Scan for the cell matching the given text and deliver its (x, y) coordinate at center. 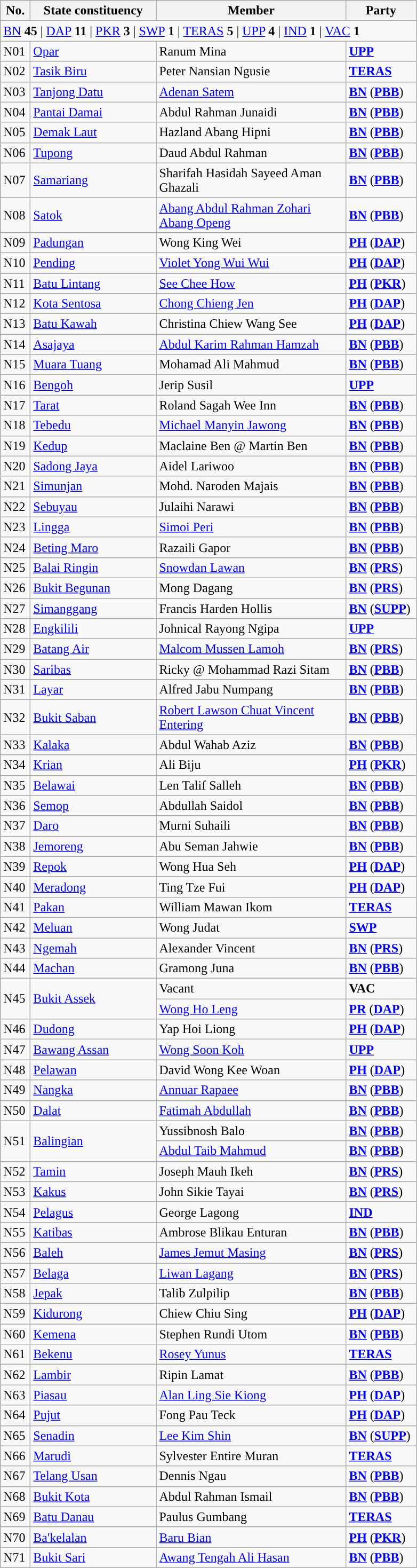
N49 (15, 1090)
Rosey Yunus (251, 1354)
Vacant (251, 989)
Sylvester Entire Muran (251, 1456)
Tasik Biru (93, 72)
N70 (15, 1537)
N54 (15, 1212)
Pakan (93, 907)
N21 (15, 486)
N30 (15, 669)
Tupong (93, 153)
N24 (15, 547)
Bekenu (93, 1354)
Kidurong (93, 1314)
George Lagong (251, 1212)
Lee Kim Shin (251, 1436)
Belawai (93, 785)
Tebedu (93, 426)
Violet Yong Wui Wui (251, 263)
Malcom Mussen Lamoh (251, 649)
N16 (15, 385)
N04 (15, 112)
Daud Abdul Rahman (251, 153)
Wong King Wei (251, 242)
Bukit Sari (93, 1557)
William Mawan Ikom (251, 907)
Ali Biju (251, 765)
Stephen Rundi Utom (251, 1334)
Asajaya (93, 344)
N03 (15, 92)
Muara Tuang (93, 365)
Simoi Peri (251, 527)
N38 (15, 846)
N43 (15, 948)
Katibas (93, 1232)
Daro (93, 826)
Abdul Taib Mahmud (251, 1151)
Bawang Assan (93, 1050)
N11 (15, 283)
Balai Ringin (93, 568)
N71 (15, 1557)
See Chee How (251, 283)
N69 (15, 1517)
James Jemut Masing (251, 1252)
Satok (93, 215)
Pelawan (93, 1070)
Wong Soon Koh (251, 1050)
Annuar Rapaee (251, 1090)
N37 (15, 826)
N66 (15, 1456)
Meradong (93, 887)
Lingga (93, 527)
N57 (15, 1273)
State constituency (93, 11)
N25 (15, 568)
Michael Manyin Jawong (251, 426)
N64 (15, 1415)
Beting Maro (93, 547)
Engkilili (93, 629)
N36 (15, 806)
N01 (15, 51)
N40 (15, 887)
Layar (93, 690)
Abu Seman Jahwie (251, 846)
Awang Tengah Ali Hasan (251, 1557)
Ting Tze Fui (251, 887)
Tanjong Datu (93, 92)
Krian (93, 765)
N33 (15, 745)
N12 (15, 304)
Jepak (93, 1294)
N14 (15, 344)
Ambrose Blikau Enturan (251, 1232)
N17 (15, 405)
VAC (381, 989)
N28 (15, 629)
N22 (15, 507)
Sebuyau (93, 507)
Fatimah Abdullah (251, 1110)
Member (251, 11)
Ranum Mina (251, 51)
N53 (15, 1192)
Saribas (93, 669)
Kemena (93, 1334)
N59 (15, 1314)
Len Talif Salleh (251, 785)
Chiew Chiu Sing (251, 1314)
Demak Laut (93, 132)
N23 (15, 527)
Opar (93, 51)
N39 (15, 866)
Semop (93, 806)
Alan Ling Sie Kiong (251, 1395)
Ngemah (93, 948)
Belaga (93, 1273)
Mohd. Naroden Majais (251, 486)
Batu Kawah (93, 324)
No. (15, 11)
Machan (93, 968)
N62 (15, 1375)
N27 (15, 608)
Bukit Begunan (93, 588)
N65 (15, 1436)
Baru Bian (251, 1537)
Razaili Gapor (251, 547)
Dennis Ngau (251, 1476)
N68 (15, 1496)
Abdul Rahman Ismail (251, 1496)
N09 (15, 242)
N56 (15, 1252)
N13 (15, 324)
N60 (15, 1334)
N44 (15, 968)
Jemoreng (93, 846)
Jerip Susil (251, 385)
N41 (15, 907)
N02 (15, 72)
Kalaka (93, 745)
Alexander Vincent (251, 948)
Simunjan (93, 486)
Paulus Gumbang (251, 1517)
N05 (15, 132)
N32 (15, 718)
Peter Nansian Ngusie (251, 72)
N48 (15, 1070)
Tarat (93, 405)
Johnical Rayong Ngipa (251, 629)
Abang Abdul Rahman Zohari Abang Openg (251, 215)
John Sikie Tayai (251, 1192)
Wong Hua Seh (251, 866)
Repok (93, 866)
Abdul Rahman Junaidi (251, 112)
N10 (15, 263)
Batu Lintang (93, 283)
Pelagus (93, 1212)
Telang Usan (93, 1476)
Sharifah Hasidah Sayeed Aman Ghazali (251, 180)
N67 (15, 1476)
Yap Hoi Liong (251, 1029)
Yussibnosh Balo (251, 1131)
N31 (15, 690)
Abdul Karim Rahman Hamzah (251, 344)
Kakus (93, 1192)
Bukit Assek (93, 999)
IND (381, 1212)
N35 (15, 785)
David Wong Kee Woan (251, 1070)
Hazland Abang Hipni (251, 132)
Joseph Mauh Ikeh (251, 1171)
Sadong Jaya (93, 466)
BN 45 | DAP 11 | PKR 3 | SWP 1 | TERAS 5 | UPP 4 | IND 1 | VAC 1 (208, 31)
Ricky @ Mohammad Razi Sitam (251, 669)
Mong Dagang (251, 588)
N45 (15, 999)
Julaihi Narawi (251, 507)
Wong Ho Leng (251, 1009)
Kedup (93, 446)
Bukit Saban (93, 718)
N26 (15, 588)
Nangka (93, 1090)
N18 (15, 426)
Senadin (93, 1436)
Ripin Lamat (251, 1375)
Roland Sagah Wee Inn (251, 405)
Piasau (93, 1395)
N51 (15, 1141)
Marudi (93, 1456)
Gramong Juna (251, 968)
Chong Chieng Jen (251, 304)
N52 (15, 1171)
Pending (93, 263)
Aidel Lariwoo (251, 466)
N61 (15, 1354)
Lambir (93, 1375)
Bengoh (93, 385)
N20 (15, 466)
Liwan Lagang (251, 1273)
Dalat (93, 1110)
N46 (15, 1029)
Snowdan Lawan (251, 568)
Wong Judat (251, 927)
Kota Sentosa (93, 304)
N34 (15, 765)
N58 (15, 1294)
Simanggang (93, 608)
N63 (15, 1395)
Fong Pau Teck (251, 1415)
SWP (381, 927)
Meluan (93, 927)
N42 (15, 927)
Murni Suhaili (251, 826)
Pantai Damai (93, 112)
N47 (15, 1050)
Dudong (93, 1029)
Batu Danau (93, 1517)
N19 (15, 446)
N50 (15, 1110)
Batang Air (93, 649)
Bukit Kota (93, 1496)
N15 (15, 365)
Baleh (93, 1252)
Balingian (93, 1141)
Abdullah Saidol (251, 806)
Samariang (93, 180)
Padungan (93, 242)
Talib Zulpilip (251, 1294)
N07 (15, 180)
Alfred Jabu Numpang (251, 690)
N06 (15, 153)
PR (DAP) (381, 1009)
Robert Lawson Chuat Vincent Entering (251, 718)
N55 (15, 1232)
Ba'kelalan (93, 1537)
N29 (15, 649)
Maclaine Ben @ Martin Ben (251, 446)
Christina Chiew Wang See (251, 324)
Adenan Satem (251, 92)
Mohamad Ali Mahmud (251, 365)
N08 (15, 215)
Pujut (93, 1415)
Tamin (93, 1171)
Party (381, 11)
Francis Harden Hollis (251, 608)
Abdul Wahab Aziz (251, 745)
